For the text-containing cell, return its midpoint in [x, y] coordinate format. 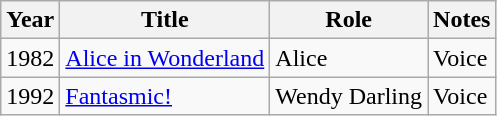
Role [349, 20]
1992 [30, 96]
Notes [462, 20]
1982 [30, 58]
Title [165, 20]
Alice [349, 58]
Fantasmic! [165, 96]
Wendy Darling [349, 96]
Alice in Wonderland [165, 58]
Year [30, 20]
